Output the (x, y) coordinate of the center of the cell containing the given text.  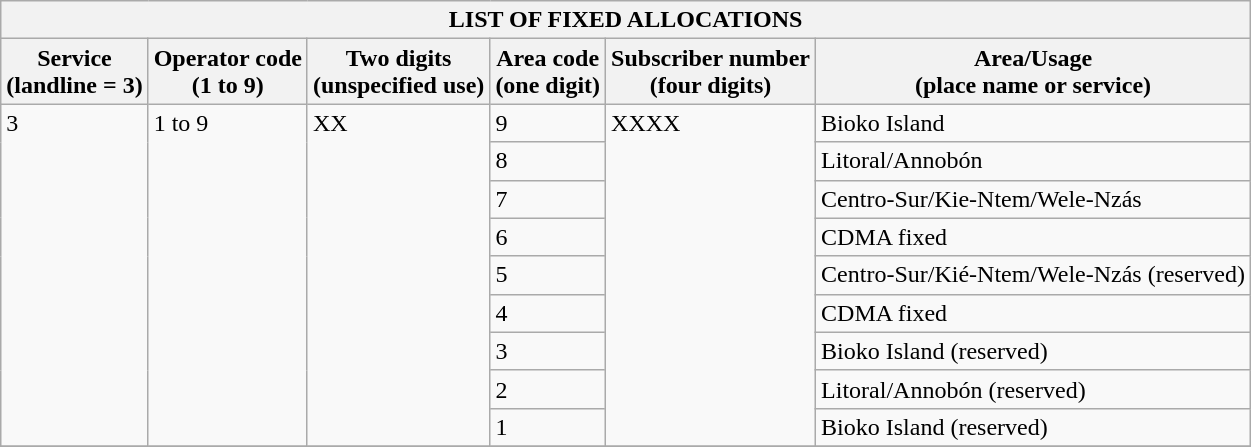
Litoral/Annobón (reserved) (1034, 389)
4 (548, 313)
9 (548, 123)
2 (548, 389)
8 (548, 161)
LIST OF FIXED ALLOCATIONS (626, 20)
Bioko Island (1034, 123)
1 (548, 427)
Subscriber number(four digits) (711, 72)
Two digits(unspecified use) (398, 72)
Centro-Sur/Kié-Ntem/Wele-Nzás (reserved) (1034, 275)
Litoral/Annobón (1034, 161)
Operator code(1 to 9) (228, 72)
XX (398, 276)
Centro-Sur/Kie-Ntem/Wele-Nzás (1034, 199)
5 (548, 275)
Area/Usage(place name or service) (1034, 72)
1 to 9 (228, 276)
XXXX (711, 276)
6 (548, 237)
Service(landline = 3) (74, 72)
Area code(one digit) (548, 72)
7 (548, 199)
